Determine the [X, Y] coordinate at the center of the cell enclosing the given text.  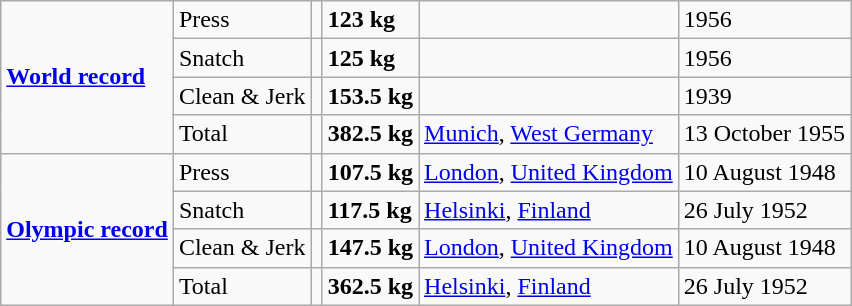
123 kg [370, 20]
153.5 kg [370, 96]
Munich, West Germany [549, 134]
362.5 kg [370, 286]
382.5 kg [370, 134]
125 kg [370, 58]
107.5 kg [370, 172]
World record [88, 77]
Olympic record [88, 229]
1939 [764, 96]
117.5 kg [370, 210]
13 October 1955 [764, 134]
147.5 kg [370, 248]
